Output the (X, Y) coordinate of the center of the cell containing the given text.  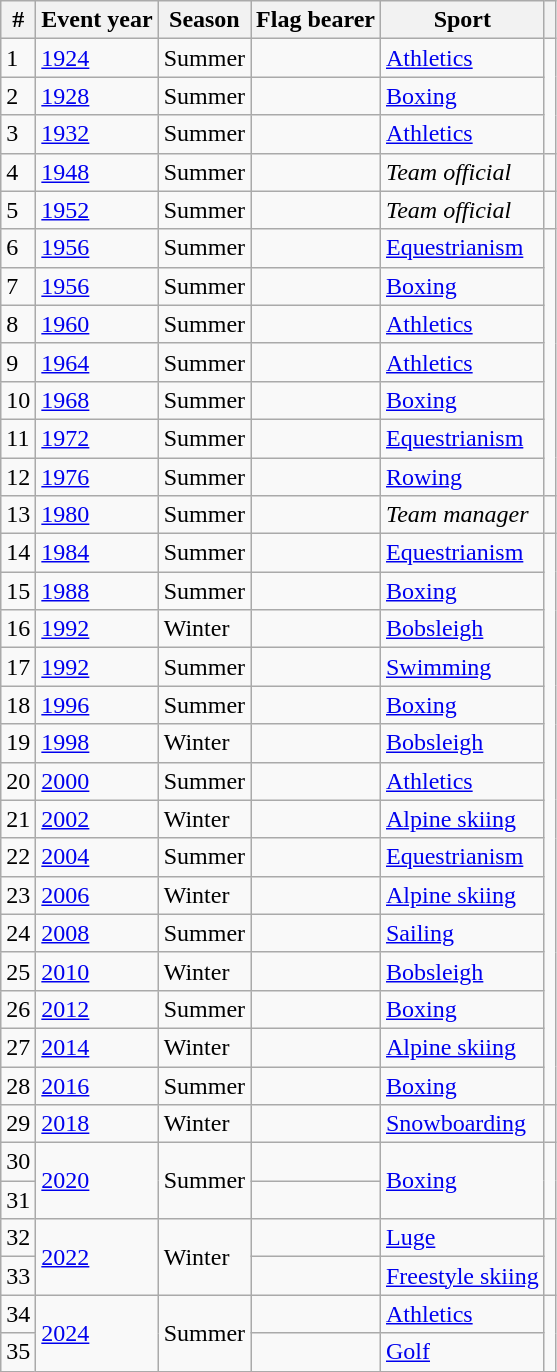
Freestyle skiing (462, 1276)
22 (18, 857)
Snowboarding (462, 1124)
Season (204, 20)
16 (18, 629)
1928 (97, 96)
15 (18, 591)
32 (18, 1238)
Luge (462, 1238)
25 (18, 971)
2014 (97, 1047)
20 (18, 781)
2018 (97, 1124)
29 (18, 1124)
1996 (97, 705)
10 (18, 400)
23 (18, 895)
3 (18, 134)
11 (18, 438)
2008 (97, 933)
2010 (97, 971)
18 (18, 705)
13 (18, 515)
2022 (97, 1257)
2020 (97, 1181)
# (18, 20)
28 (18, 1085)
21 (18, 819)
1948 (97, 172)
1968 (97, 400)
2000 (97, 781)
24 (18, 933)
4 (18, 172)
1998 (97, 743)
9 (18, 362)
14 (18, 553)
2002 (97, 819)
1984 (97, 553)
1932 (97, 134)
17 (18, 667)
Sport (462, 20)
26 (18, 1009)
2012 (97, 1009)
1972 (97, 438)
12 (18, 477)
Sailing (462, 933)
35 (18, 1352)
1924 (97, 58)
6 (18, 248)
7 (18, 286)
19 (18, 743)
1960 (97, 324)
Rowing (462, 477)
30 (18, 1162)
27 (18, 1047)
5 (18, 210)
Flag bearer (316, 20)
8 (18, 324)
1952 (97, 210)
2004 (97, 857)
Golf (462, 1352)
2 (18, 96)
Event year (97, 20)
1976 (97, 477)
31 (18, 1200)
33 (18, 1276)
2006 (97, 895)
Swimming (462, 667)
34 (18, 1314)
2024 (97, 1333)
1964 (97, 362)
1988 (97, 591)
Team manager (462, 515)
1 (18, 58)
2016 (97, 1085)
1980 (97, 515)
